Return the [x, y] coordinate for the center point of the cell that contains the specified text.  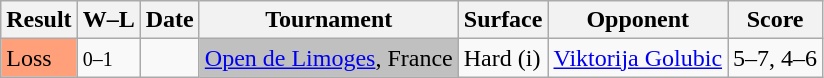
0–1 [108, 58]
Score [776, 20]
Loss [39, 58]
5–7, 4–6 [776, 58]
Open de Limoges, France [328, 58]
Result [39, 20]
W–L [108, 20]
Hard (i) [503, 58]
Viktorija Golubic [638, 58]
Surface [503, 20]
Date [170, 20]
Tournament [328, 20]
Opponent [638, 20]
